Return the (x, y) coordinate for the center point of the cell that contains the specified text.  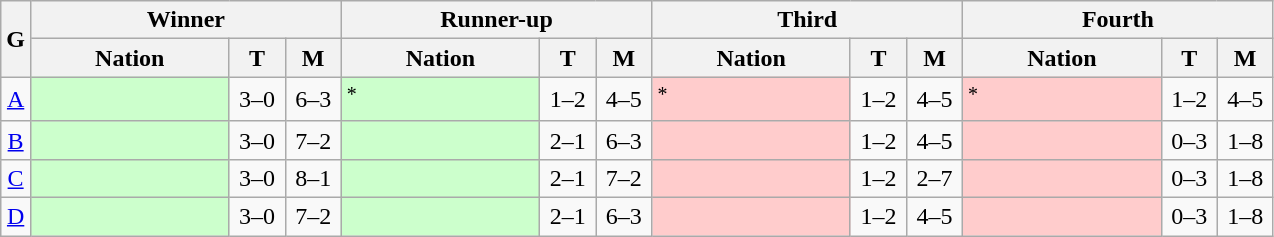
Fourth (1118, 20)
B (16, 140)
G (16, 39)
2–7 (934, 178)
D (16, 217)
Third (808, 20)
8–1 (313, 178)
Winner (186, 20)
A (16, 100)
Runner-up (496, 20)
C (16, 178)
